Return the [X, Y] coordinate for the center point of the cell that contains the specified text.  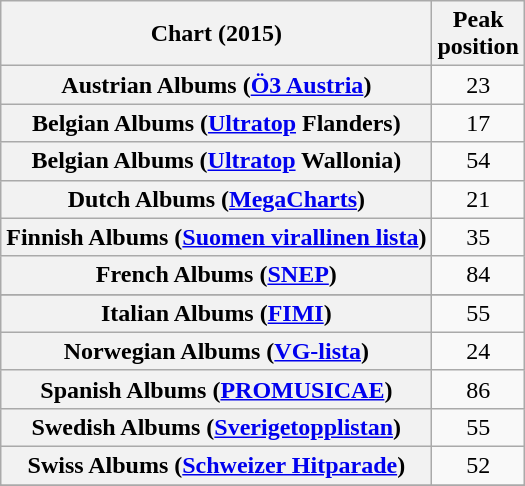
54 [478, 161]
21 [478, 199]
Finnish Albums (Suomen virallinen lista) [216, 237]
23 [478, 85]
24 [478, 351]
Norwegian Albums (VG-lista) [216, 351]
French Albums (SNEP) [216, 275]
Chart (2015) [216, 34]
Swedish Albums (Sverigetopplistan) [216, 427]
Swiss Albums (Schweizer Hitparade) [216, 465]
84 [478, 275]
Austrian Albums (Ö3 Austria) [216, 85]
Italian Albums (FIMI) [216, 313]
Peak position [478, 34]
17 [478, 123]
Dutch Albums (MegaCharts) [216, 199]
52 [478, 465]
86 [478, 389]
Spanish Albums (PROMUSICAE) [216, 389]
Belgian Albums (Ultratop Flanders) [216, 123]
Belgian Albums (Ultratop Wallonia) [216, 161]
35 [478, 237]
